Identify which cell holds the provided text, then report its (x, y) central coordinate. 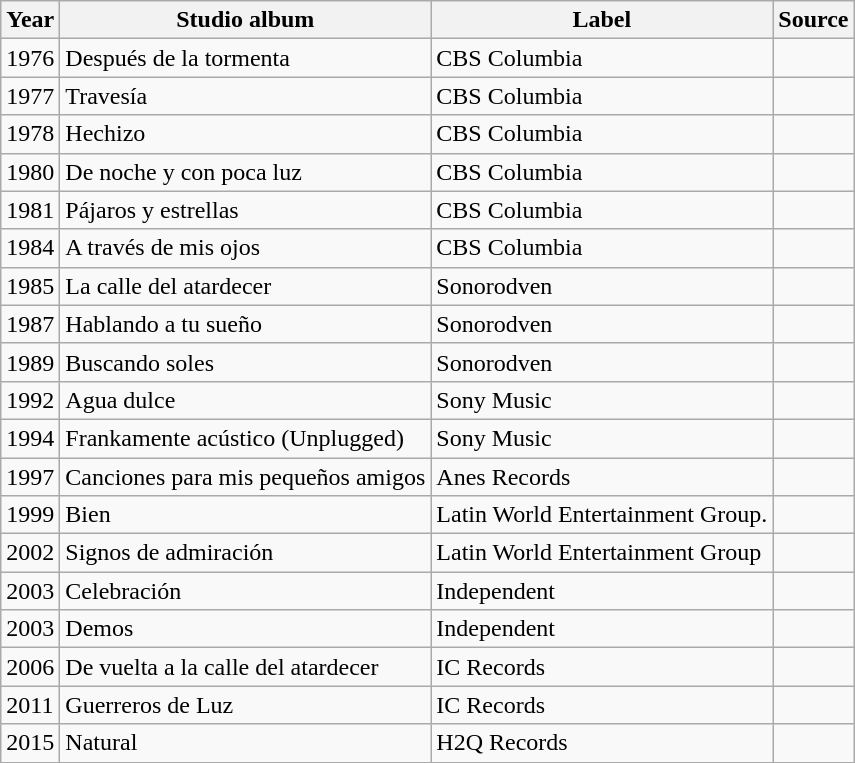
Natural (246, 743)
1978 (30, 134)
Anes Records (602, 477)
1997 (30, 477)
1981 (30, 210)
Después de la tormenta (246, 58)
De vuelta a la calle del atardecer (246, 667)
2002 (30, 553)
Pájaros y estrellas (246, 210)
De noche y con poca luz (246, 172)
1999 (30, 515)
La calle del atardecer (246, 286)
Hechizo (246, 134)
Travesía (246, 96)
Studio album (246, 20)
Hablando a tu sueño (246, 324)
1976 (30, 58)
Guerreros de Luz (246, 705)
Bien (246, 515)
H2Q Records (602, 743)
Demos (246, 629)
1980 (30, 172)
Latin World Entertainment Group. (602, 515)
Year (30, 20)
Frankamente acústico (Unplugged) (246, 438)
Buscando soles (246, 362)
1987 (30, 324)
Agua dulce (246, 400)
1985 (30, 286)
Latin World Entertainment Group (602, 553)
A través de mis ojos (246, 248)
1994 (30, 438)
Label (602, 20)
1984 (30, 248)
Canciones para mis pequeños amigos (246, 477)
2015 (30, 743)
1992 (30, 400)
2011 (30, 705)
Celebración (246, 591)
2006 (30, 667)
Signos de admiración (246, 553)
Source (814, 20)
1989 (30, 362)
1977 (30, 96)
